Locate the cell with the specified text and output its (X, Y) center coordinate. 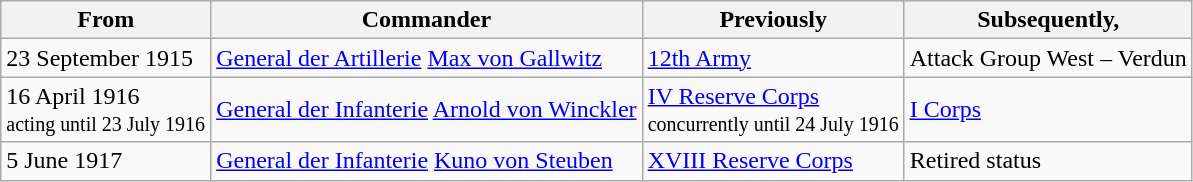
23 September 1915 (106, 58)
General der Artillerie Max von Gallwitz (427, 58)
Commander (427, 20)
IV Reserve Corpsconcurrently until 24 July 1916 (773, 110)
From (106, 20)
I Corps (1048, 110)
12th Army (773, 58)
Previously (773, 20)
XVIII Reserve Corps (773, 161)
Attack Group West – Verdun (1048, 58)
General der Infanterie Kuno von Steuben (427, 161)
5 June 1917 (106, 161)
Subsequently, (1048, 20)
Retired status (1048, 161)
General der Infanterie Arnold von Winckler (427, 110)
16 April 1916acting until 23 July 1916 (106, 110)
